Search for the cell housing the specified text and yield its (x, y) center coordinate. 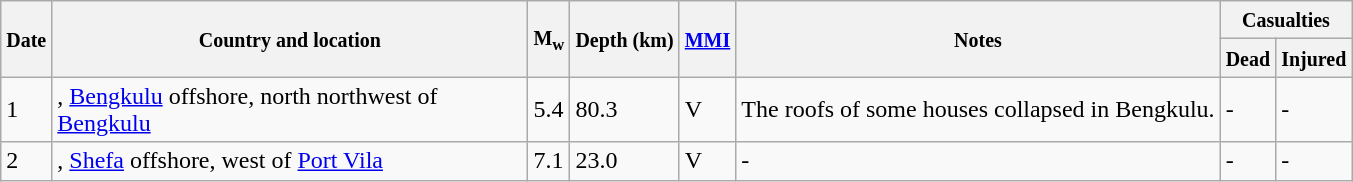
2 (26, 161)
Mw (549, 39)
Notes (978, 39)
Country and location (290, 39)
, Shefa offshore, west of Port Vila (290, 161)
1 (26, 110)
23.0 (624, 161)
Depth (km) (624, 39)
Dead (1248, 58)
5.4 (549, 110)
Injured (1314, 58)
MMI (708, 39)
, Bengkulu offshore, north northwest of Bengkulu (290, 110)
7.1 (549, 161)
80.3 (624, 110)
Date (26, 39)
The roofs of some houses collapsed in Bengkulu. (978, 110)
Casualties (1286, 20)
